Scan for the cell matching the given text and deliver its (x, y) coordinate at center. 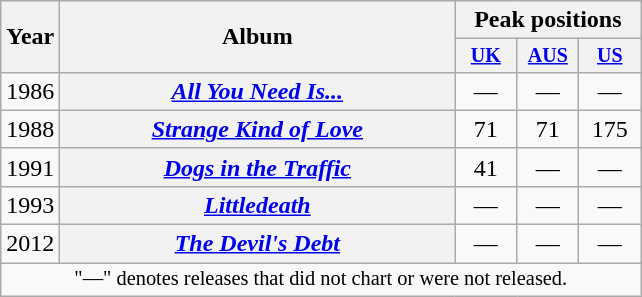
1993 (30, 205)
2012 (30, 244)
Year (30, 37)
Dogs in the Traffic (258, 167)
All You Need Is... (258, 91)
AUS (548, 56)
175 (610, 129)
US (610, 56)
UK (486, 56)
The Devil's Debt (258, 244)
41 (486, 167)
1988 (30, 129)
Littledeath (258, 205)
Peak positions (548, 20)
Strange Kind of Love (258, 129)
Album (258, 37)
"—" denotes releases that did not chart or were not released. (321, 280)
1986 (30, 91)
1991 (30, 167)
